Extract the [x, y] coordinate from the center of the cell holding the provided text.  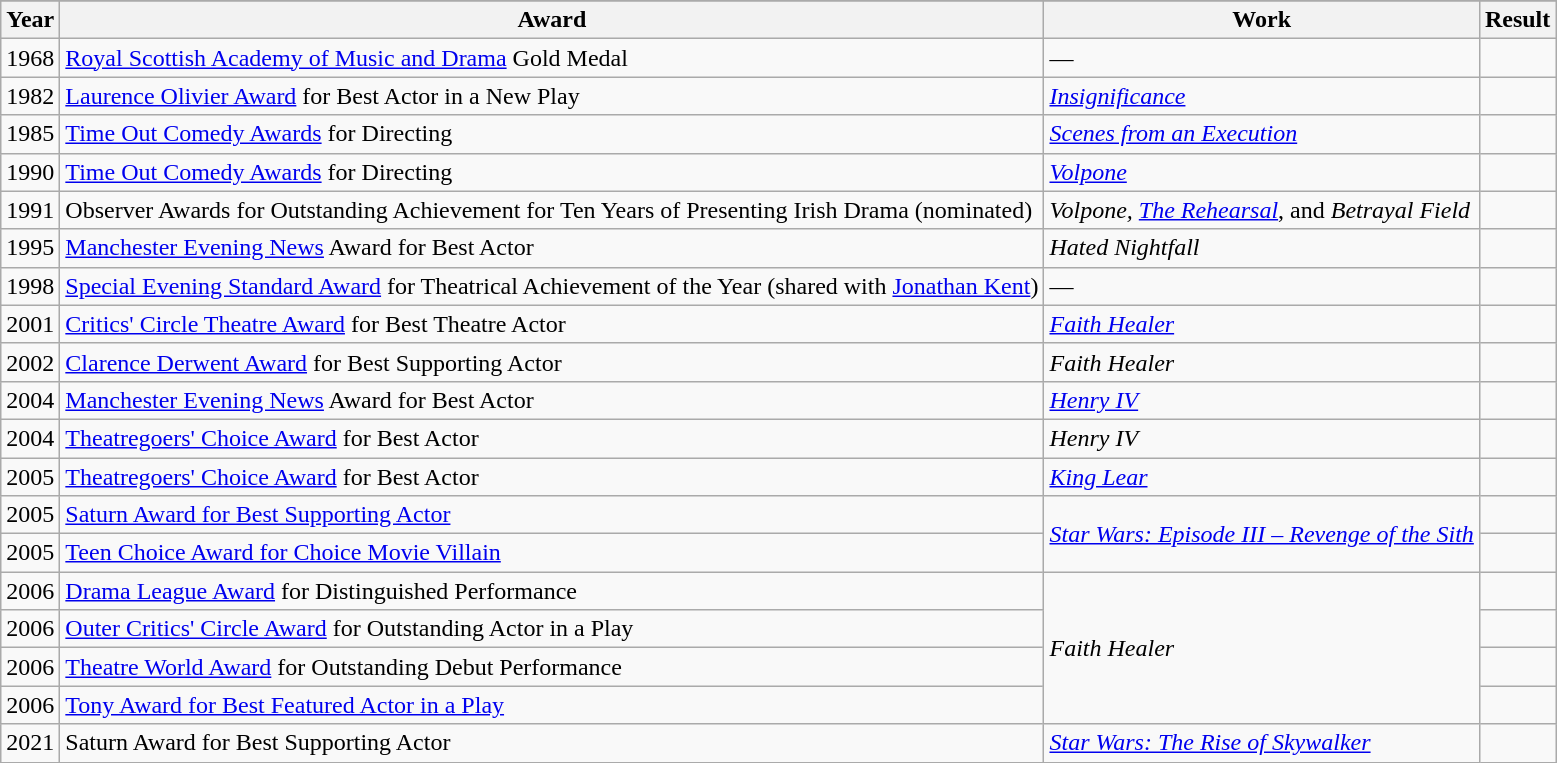
1968 [30, 58]
Star Wars: Episode III – Revenge of the Sith [1262, 534]
1990 [30, 172]
Star Wars: The Rise of Skywalker [1262, 743]
Observer Awards for Outstanding Achievement for Ten Years of Presenting Irish Drama (nominated) [552, 210]
Laurence Olivier Award for Best Actor in a New Play [552, 96]
1995 [30, 248]
Year [30, 20]
Outer Critics' Circle Award for Outstanding Actor in a Play [552, 629]
Royal Scottish Academy of Music and Drama Gold Medal [552, 58]
1985 [30, 134]
Work [1262, 20]
1991 [30, 210]
Theatre World Award for Outstanding Debut Performance [552, 667]
1998 [30, 286]
2002 [30, 362]
Result [1517, 20]
Volpone [1262, 172]
1982 [30, 96]
Teen Choice Award for Choice Movie Villain [552, 553]
Volpone, The Rehearsal, and Betrayal Field [1262, 210]
Insignificance [1262, 96]
Special Evening Standard Award for Theatrical Achievement of the Year (shared with Jonathan Kent) [552, 286]
Critics' Circle Theatre Award for Best Theatre Actor [552, 324]
2001 [30, 324]
King Lear [1262, 477]
Scenes from an Execution [1262, 134]
2021 [30, 743]
Drama League Award for Distinguished Performance [552, 591]
Clarence Derwent Award for Best Supporting Actor [552, 362]
Hated Nightfall [1262, 248]
Tony Award for Best Featured Actor in a Play [552, 705]
Award [552, 20]
